Provide the (x, y) coordinate of the cell's center where the given text is located.  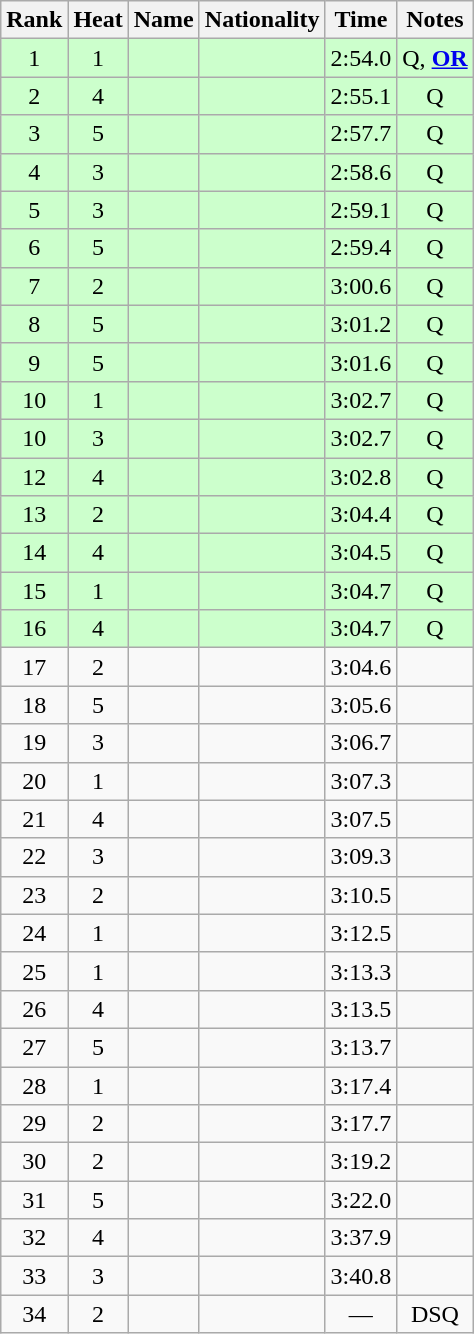
2:58.6 (361, 172)
27 (34, 1047)
3:04.5 (361, 553)
3:13.7 (361, 1047)
19 (34, 743)
14 (34, 553)
8 (34, 324)
3:05.6 (361, 705)
13 (34, 515)
3:07.3 (361, 781)
3:19.2 (361, 1162)
2:57.7 (361, 134)
29 (34, 1124)
3:37.9 (361, 1238)
2:59.4 (361, 248)
2:59.1 (361, 210)
15 (34, 591)
3:17.4 (361, 1085)
3:09.3 (361, 857)
3:40.8 (361, 1276)
9 (34, 362)
3:01.6 (361, 362)
Name (164, 20)
33 (34, 1276)
3:12.5 (361, 933)
30 (34, 1162)
28 (34, 1085)
3:00.6 (361, 286)
25 (34, 971)
3:17.7 (361, 1124)
3:13.5 (361, 1009)
3:13.3 (361, 971)
17 (34, 667)
Heat (98, 20)
3:02.8 (361, 477)
21 (34, 819)
24 (34, 933)
26 (34, 1009)
— (361, 1314)
6 (34, 248)
34 (34, 1314)
16 (34, 629)
18 (34, 705)
32 (34, 1238)
3:10.5 (361, 895)
23 (34, 895)
3:06.7 (361, 743)
Q, OR (435, 58)
3:07.5 (361, 819)
31 (34, 1200)
20 (34, 781)
22 (34, 857)
2:54.0 (361, 58)
3:22.0 (361, 1200)
3:01.2 (361, 324)
Time (361, 20)
DSQ (435, 1314)
12 (34, 477)
Notes (435, 20)
7 (34, 286)
2:55.1 (361, 96)
Rank (34, 20)
Nationality (262, 20)
3:04.4 (361, 515)
3:04.6 (361, 667)
